Return (x, y) of the center of cell containing provided text 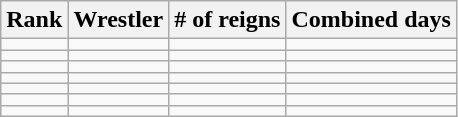
Combined days (371, 20)
Rank (34, 20)
# of reigns (228, 20)
Wrestler (118, 20)
